Return the (x, y) coordinate for the center point of the cell that contains the specified text.  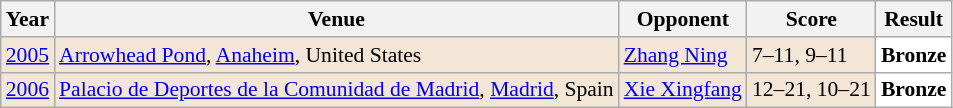
12–21, 10–21 (812, 90)
7–11, 9–11 (812, 55)
2006 (28, 90)
Palacio de Deportes de la Comunidad de Madrid, Madrid, Spain (336, 90)
Zhang Ning (683, 55)
Venue (336, 19)
Year (28, 19)
Score (812, 19)
2005 (28, 55)
Result (914, 19)
Opponent (683, 19)
Xie Xingfang (683, 90)
Arrowhead Pond, Anaheim, United States (336, 55)
